Determine the [X, Y] coordinate at the center of the cell enclosing the given text.  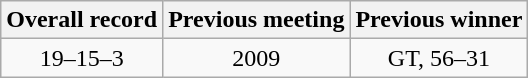
2009 [256, 58]
19–15–3 [82, 58]
GT, 56–31 [439, 58]
Previous meeting [256, 20]
Previous winner [439, 20]
Overall record [82, 20]
